Return the [x, y] coordinate for the center point of the cell that contains the specified text.  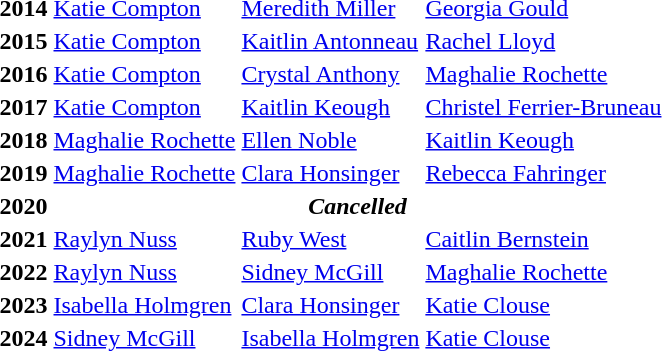
Crystal Anthony [330, 74]
Ruby West [330, 239]
Kaitlin Antonneau [330, 41]
Sidney McGill [330, 272]
Kaitlin Keough [330, 107]
Isabella Holmgren [144, 305]
Ellen Noble [330, 140]
